Return [X, Y] of the center of cell containing provided text 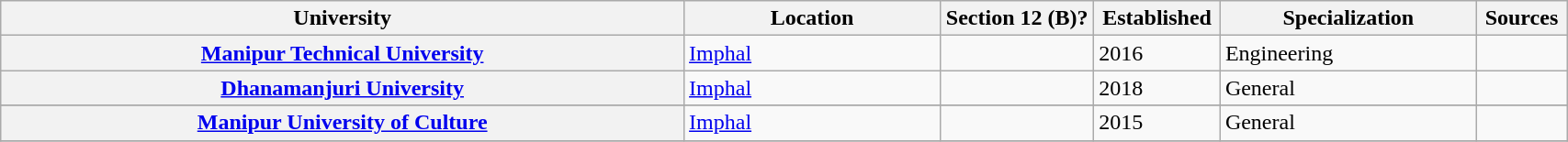
2016 [1157, 53]
Manipur Technical University [343, 53]
Section 12 (B)? [1016, 18]
Location [812, 18]
Dhanamanjuri University [343, 88]
2018 [1157, 88]
Engineering [1348, 53]
Specialization [1348, 18]
Established [1157, 18]
Manipur University of Culture [343, 123]
Sources [1521, 18]
2015 [1157, 123]
University [343, 18]
